Extract the (X, Y) coordinate from the center of the cell holding the provided text.  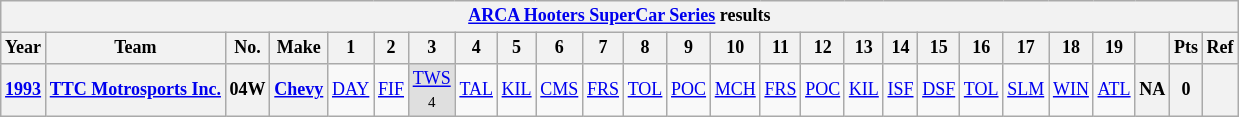
04W (248, 90)
17 (1026, 48)
NA (1152, 90)
7 (604, 48)
8 (644, 48)
DSF (939, 90)
SLM (1026, 90)
14 (900, 48)
16 (982, 48)
9 (689, 48)
1 (351, 48)
ISF (900, 90)
TWS4 (432, 90)
1993 (24, 90)
ATL (1114, 90)
10 (735, 48)
3 (432, 48)
Chevy (299, 90)
6 (560, 48)
Ref (1220, 48)
CMS (560, 90)
5 (516, 48)
Pts (1186, 48)
11 (780, 48)
Team (135, 48)
ARCA Hooters SuperCar Series results (620, 16)
0 (1186, 90)
Make (299, 48)
13 (864, 48)
Year (24, 48)
WIN (1072, 90)
4 (476, 48)
No. (248, 48)
TAL (476, 90)
15 (939, 48)
12 (823, 48)
TTC Motrosports Inc. (135, 90)
18 (1072, 48)
FIF (392, 90)
2 (392, 48)
MCH (735, 90)
19 (1114, 48)
DAY (351, 90)
